For the text-containing cell, return its midpoint in (X, Y) coordinate format. 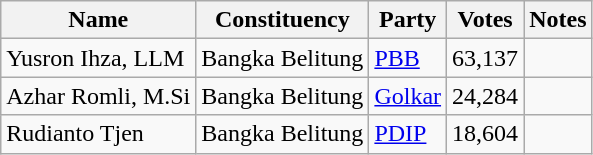
Constituency (282, 20)
Name (98, 20)
Votes (486, 20)
63,137 (486, 58)
Yusron Ihza, LLM (98, 58)
Notes (558, 20)
Golkar (408, 96)
PBB (408, 58)
Party (408, 20)
Rudianto Tjen (98, 134)
PDIP (408, 134)
Azhar Romli, M.Si (98, 96)
18,604 (486, 134)
24,284 (486, 96)
